Identify which cell holds the provided text, then report its [X, Y] central coordinate. 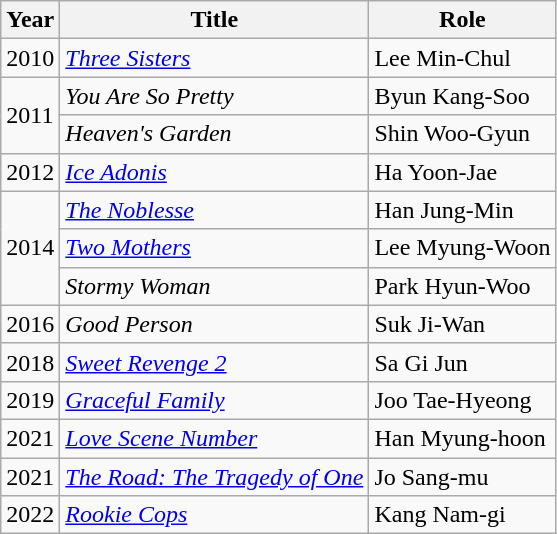
Han Jung-Min [462, 210]
Byun Kang-Soo [462, 96]
Lee Myung-Woon [462, 248]
Rookie Cops [214, 515]
Joo Tae-Hyeong [462, 400]
Graceful Family [214, 400]
2010 [30, 58]
Sweet Revenge 2 [214, 362]
The Road: The Tragedy of One [214, 477]
Heaven's Garden [214, 134]
Role [462, 20]
Jo Sang-mu [462, 477]
You Are So Pretty [214, 96]
Lee Min-Chul [462, 58]
The Noblesse [214, 210]
Ice Adonis [214, 172]
Han Myung-hoon [462, 438]
Year [30, 20]
2019 [30, 400]
2016 [30, 324]
Love Scene Number [214, 438]
Ha Yoon-Jae [462, 172]
Sa Gi Jun [462, 362]
Kang Nam-gi [462, 515]
2012 [30, 172]
Shin Woo-Gyun [462, 134]
Good Person [214, 324]
2022 [30, 515]
Park Hyun-Woo [462, 286]
Three Sisters [214, 58]
Suk Ji-Wan [462, 324]
2011 [30, 115]
2014 [30, 248]
Title [214, 20]
Stormy Woman [214, 286]
Two Mothers [214, 248]
2018 [30, 362]
